Extract the [X, Y] coordinate from the center of the cell holding the provided text.  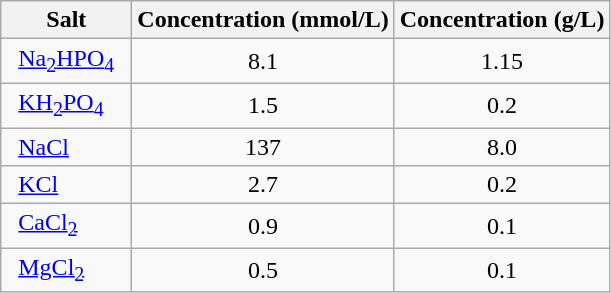
Concentration (g/L) [502, 20]
137 [263, 147]
Concentration (mmol/L) [263, 20]
0.5 [263, 270]
8.0 [502, 147]
0.9 [263, 226]
KH2PO4 [66, 105]
CaCl2 [66, 226]
1.15 [502, 61]
MgCl2 [66, 270]
1.5 [263, 105]
Salt [66, 20]
8.1 [263, 61]
2.7 [263, 185]
NaCl [66, 147]
Na2HPO4 [66, 61]
KCl [66, 185]
